Output the (x, y) coordinate of the center of the cell containing the given text.  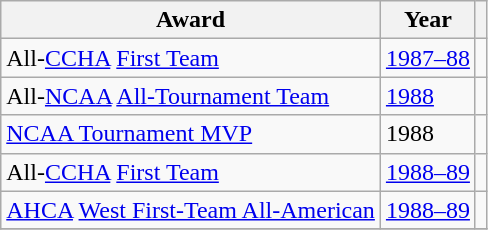
NCAA Tournament MVP (191, 134)
Year (428, 20)
All-NCAA All-Tournament Team (191, 96)
Award (191, 20)
AHCA West First-Team All-American (191, 210)
1987–88 (428, 58)
